Capture the cell that displays the provided text and extract its (x, y) central coordinate. 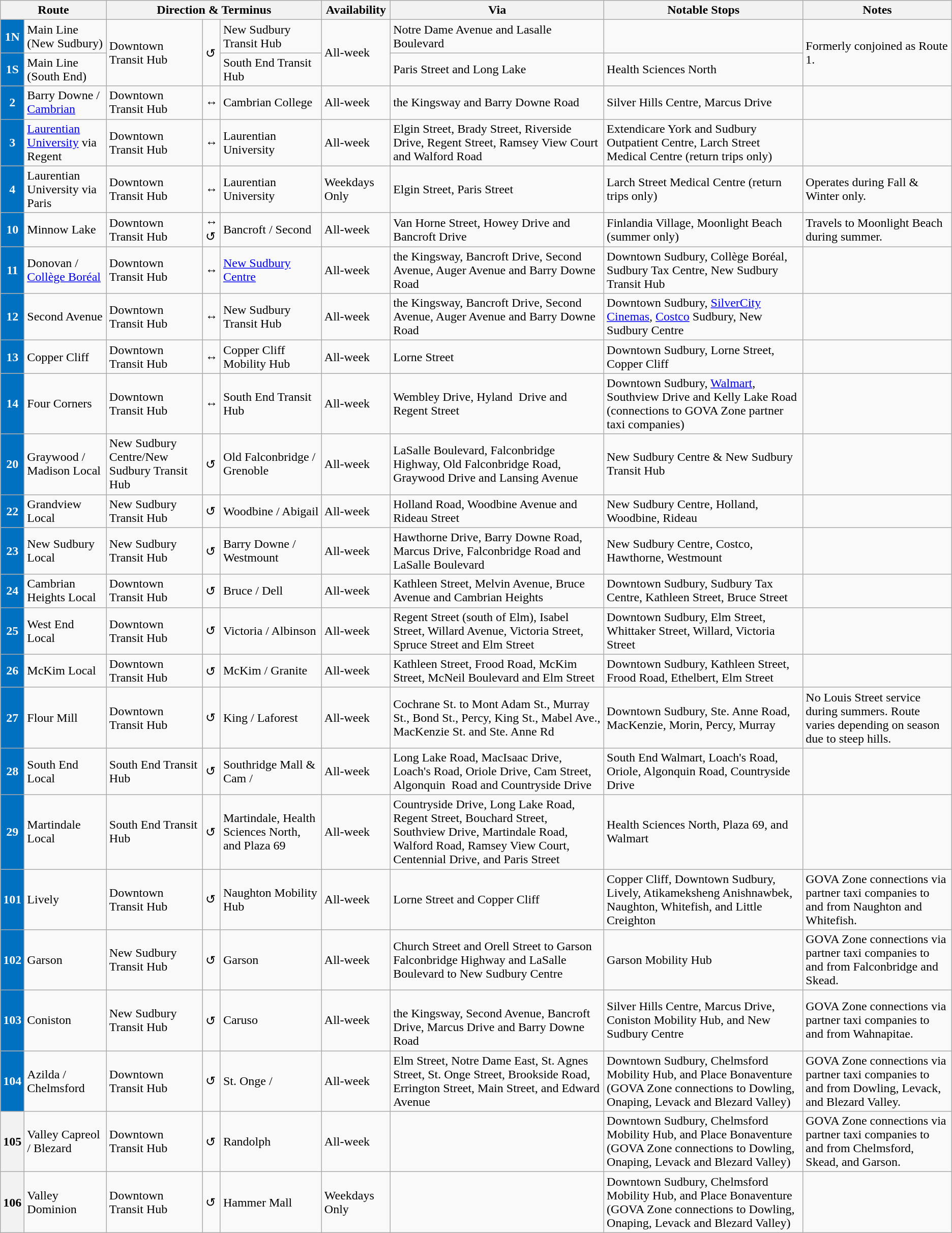
Azilda / Chelmsford (66, 1081)
Southridge Mall & Cam / (271, 771)
102 (12, 960)
Via (497, 10)
Lorne Street and Copper Cliff (497, 899)
Barry Downe / Westmount (271, 551)
Elgin Street, Brady Street, Riverside Drive, Regent Street, Ramsey View Court and Walford Road (497, 142)
Church Street and Orell Street to GarsonFalconbridge Highway and LaSalle Boulevard to New Sudbury Centre (497, 960)
Laurentian University via Regent (66, 142)
Operates during Fall & Winter only. (877, 189)
Long Lake Road, MacIsaac Drive, Loach's Road, Oriole Drive, Cam Street, Algonquin Road and Countryside Drive (497, 771)
Route (54, 10)
103 (12, 1020)
Regent Street (south of Elm), Isabel Street, Willard Avenue, Victoria Street, Spruce Street and Elm Street (497, 631)
Van Horne Street, Howey Drive and Bancroft Drive (497, 230)
3 (12, 142)
Travels to Moonlight Beach during summer. (877, 230)
New Sudbury Local (66, 551)
↔↺ (212, 230)
Flour Mill (66, 717)
King / Laforest (271, 717)
105 (12, 1141)
Naughton Mobility Hub (271, 899)
Hawthorne Drive, Barry Downe Road, Marcus Drive, Falconbridge Road and LaSalle Boulevard (497, 551)
McKim Local (66, 670)
West End Local (66, 631)
Valley Dominion (66, 1202)
No Louis Street service during summers. Route varies depending on season due to steep hills. (877, 717)
Graywood / Madison Local (66, 464)
Cochrane St. to Mont Adam St., Murray St., Bond St., Percy, King St., Mabel Ave., MacKenzie St. and Ste. Anne Rd (497, 717)
Caruso (271, 1020)
25 (12, 631)
Downtown Sudbury, Ste. Anne Road, MacKenzie, Morin, Percy, Murray (704, 717)
Larch Street Medical Centre (return trips only) (704, 189)
Holland Road, Woodbine Avenue and Rideau Street (497, 511)
New Sudbury Centre & New Sudbury Transit Hub (704, 464)
Silver Hills Centre, Marcus Drive (704, 103)
23 (12, 551)
Wembley Drive, Hyland Drive and Regent Street (497, 404)
Elgin Street, Paris Street (497, 189)
New Sudbury Centre/New Sudbury Transit Hub (155, 464)
Barry Downe / Cambrian (66, 103)
Cambrian College (271, 103)
Second Avenue (66, 317)
Bruce / Dell (271, 591)
2 (12, 103)
Direction & Terminus (214, 10)
Lorne Street (497, 357)
Garson Mobility Hub (704, 960)
New Sudbury Centre, Holland, Woodbine, Rideau (704, 511)
Notes (877, 10)
11 (12, 270)
Health Sciences North (704, 69)
Downtown Sudbury, Lorne Street, Copper Cliff (704, 357)
Notable Stops (704, 10)
Main Line(New Sudbury) (66, 37)
GOVA Zone connections via partner taxi companies to and from Falconbridge and Skead. (877, 960)
Bancroft / Second (271, 230)
Paris Street and Long Lake (497, 69)
Grandview Local (66, 511)
McKim / Granite (271, 670)
Downtown Sudbury, Sudbury Tax Centre, Kathleen Street, Bruce Street (704, 591)
20 (12, 464)
Laurentian University via Paris (66, 189)
24 (12, 591)
the Kingsway, Second Avenue, Bancroft Drive, Marcus Drive and Barry Downe Road (497, 1020)
Cambrian Heights Local (66, 591)
4 (12, 189)
GOVA Zone connections via partner taxi companies to and from Wahnapitae. (877, 1020)
10 (12, 230)
12 (12, 317)
Kathleen Street, Frood Road, McKim Street, McNeil Boulevard and Elm Street (497, 670)
1S (12, 69)
Lively (66, 899)
Notre Dame Avenue and Lasalle Boulevard (497, 37)
Valley Capreol / Blezard (66, 1141)
Extendicare York and Sudbury Outpatient Centre, Larch Street Medical Centre (return trips only) (704, 142)
Copper Cliff (66, 357)
Availability (356, 10)
LaSalle Boulevard, Falconbridge Highway, Old Falconbridge Road, Graywood Drive and Lansing Avenue (497, 464)
Downtown Sudbury, Kathleen Street, Frood Road, Ethelbert, Elm Street (704, 670)
104 (12, 1081)
South End Local (66, 771)
Health Sciences North, Plaza 69, and Walmart (704, 832)
Elm Street, Notre Dame East, St. Agnes Street, St. Onge Street, Brookside Road, Errington Street, Main Street, and Edward Avenue (497, 1081)
GOVA Zone connections via partner taxi companies to and from Naughton and Whitefish. (877, 899)
Copper Cliff, Downtown Sudbury, Lively, Atikameksheng Anishnawbek, Naughton, Whitefish, and Little Creighton (704, 899)
22 (12, 511)
Downtown Sudbury, Collège Boréal, Sudbury Tax Centre, New Sudbury Transit Hub (704, 270)
Downtown Sudbury, Elm Street, Whittaker Street, Willard, Victoria Street (704, 631)
Woodbine / Abigail (271, 511)
Donovan / Collège Boréal (66, 270)
Randolph (271, 1141)
Main Line (South End) (66, 69)
Silver Hills Centre, Marcus Drive, Coniston Mobility Hub, and New Sudbury Centre (704, 1020)
Four Corners (66, 404)
Minnow Lake (66, 230)
Martindale, Health Sciences North, and Plaza 69 (271, 832)
101 (12, 899)
New Sudbury Centre, Costco, Hawthorne, Westmount (704, 551)
26 (12, 670)
Finlandia Village, Moonlight Beach (summer only) (704, 230)
13 (12, 357)
Downtown Sudbury, Walmart, Southview Drive and Kelly Lake Road (connections to GOVA Zone partner taxi companies) (704, 404)
106 (12, 1202)
New Sudbury Centre (271, 270)
Formerly conjoined as Route 1. (877, 53)
the Kingsway and Barry Downe Road (497, 103)
29 (12, 832)
St. Onge / (271, 1081)
Victoria / Albinson (271, 631)
1N (12, 37)
Copper Cliff Mobility Hub (271, 357)
14 (12, 404)
Martindale Local (66, 832)
GOVA Zone connections via partner taxi companies to and from Chelmsford, Skead, and Garson. (877, 1141)
Hammer Mall (271, 1202)
Old Falconbridge / Grenoble (271, 464)
Coniston (66, 1020)
South End Walmart, Loach's Road, Oriole, Algonquin Road, Countryside Drive (704, 771)
Kathleen Street, Melvin Avenue, Bruce Avenue and Cambrian Heights (497, 591)
Downtown Sudbury, SilverCity Cinemas, Costco Sudbury, New Sudbury Centre (704, 317)
28 (12, 771)
27 (12, 717)
GOVA Zone connections via partner taxi companies to and from Dowling, Levack, and Blezard Valley. (877, 1081)
